For the text-containing cell, return its midpoint in [X, Y] coordinate format. 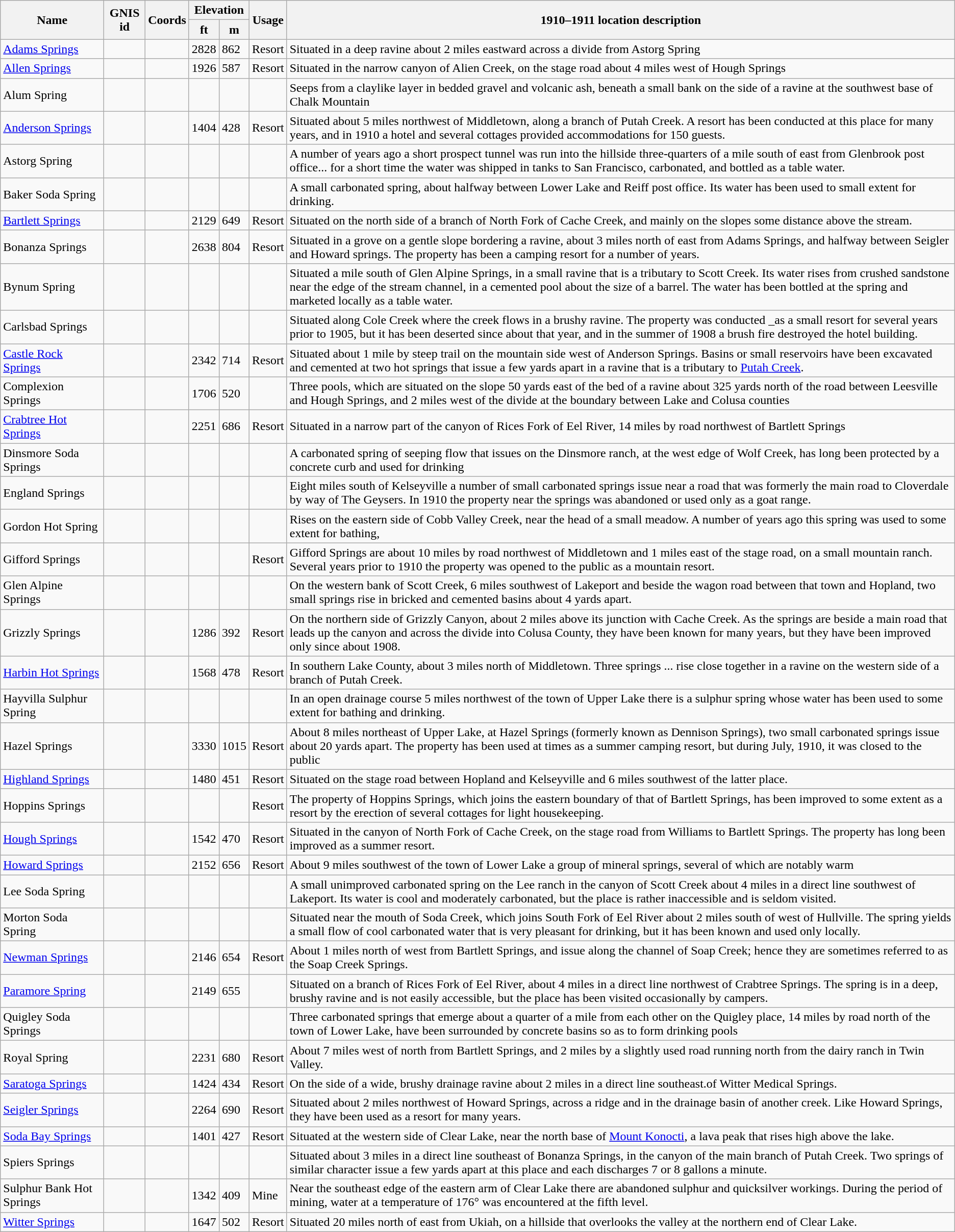
451 [234, 779]
Crabtree Hot Springs [52, 426]
On the side of a wide, brushy drainage ravine about 2 miles in a direct line southeast.of Witter Medical Springs. [620, 1084]
427 [234, 1136]
Allen Springs [52, 68]
Situated in a deep ravine about 2 miles eastward across a divide from Astorg Spring [620, 49]
Hazel Springs [52, 746]
428 [234, 128]
1480 [204, 779]
Gordon Hot Spring [52, 526]
Situated on the stage road between Hopland and Kelseyville and 6 miles southwest of the latter place. [620, 779]
2129 [204, 220]
Bynum Spring [52, 287]
1404 [204, 128]
502 [234, 1222]
Morton Soda Spring [52, 924]
470 [234, 839]
Anderson Springs [52, 128]
Paramore Spring [52, 991]
England Springs [52, 493]
1706 [204, 394]
2152 [204, 865]
Saratoga Springs [52, 1084]
1286 [204, 633]
1424 [204, 1084]
Witter Springs [52, 1222]
392 [234, 633]
ft [204, 30]
Seigler Springs [52, 1110]
3330 [204, 746]
654 [234, 958]
520 [234, 394]
2828 [204, 49]
Usage [268, 20]
Glen Alpine Springs [52, 593]
Lee Soda Spring [52, 891]
Hayvilla Sulphur Spring [52, 706]
Situated in a narrow part of the canyon of Rices Fork of Eel River, 14 miles by road northwest of Bartlett Springs [620, 426]
Newman Springs [52, 958]
Royal Spring [52, 1057]
714 [234, 360]
1542 [204, 839]
656 [234, 865]
Harbin Hot Springs [52, 672]
Situated on the north side of a branch of North Fork of Cache Creek, and mainly on the slopes some distance above the stream. [620, 220]
587 [234, 68]
686 [234, 426]
1015 [234, 746]
Hough Springs [52, 839]
Baker Soda Spring [52, 194]
Hoppins Springs [52, 805]
GNIS id [124, 20]
Mine [268, 1196]
655 [234, 991]
478 [234, 672]
2264 [204, 1110]
2342 [204, 360]
Bonanza Springs [52, 247]
1401 [204, 1136]
Situated 20 miles north of east from Ukiah, on a hillside that overlooks the valley at the northern end of Clear Lake. [620, 1222]
434 [234, 1084]
649 [234, 220]
Soda Bay Springs [52, 1136]
Grizzly Springs [52, 633]
Spiers Springs [52, 1162]
862 [234, 49]
1342 [204, 1196]
2149 [204, 991]
2146 [204, 958]
Sulphur Bank Hot Springs [52, 1196]
409 [234, 1196]
Name [52, 20]
1568 [204, 672]
Dinsmore Soda Springs [52, 460]
Quigley Soda Springs [52, 1024]
Seeps from a claylike layer in bedded gravel and volcanic ash, beneath a small bank on the side of a ravine at the southwest base of Chalk Mountain [620, 95]
804 [234, 247]
Bartlett Springs [52, 220]
2638 [204, 247]
A small carbonated spring, about halfway between Lower Lake and Reiff post office. Its water has been used to small extent for drinking. [620, 194]
1926 [204, 68]
680 [234, 1057]
Complexion Springs [52, 394]
2231 [204, 1057]
Adams Springs [52, 49]
Carlsbad Springs [52, 326]
690 [234, 1110]
About 7 miles west of north from Bartlett Springs, and 2 miles by a slightly used road running north from the dairy ranch in Twin Valley. [620, 1057]
Highland Springs [52, 779]
Howard Springs [52, 865]
Elevation [219, 10]
Gifford Springs [52, 559]
1647 [204, 1222]
Situated in the narrow canyon of Alien Creek, on the stage road about 4 miles west of Hough Springs [620, 68]
m [234, 30]
Castle Rock Springs [52, 360]
About 9 miles southwest of the town of Lower Lake a group of mineral springs, several of which are notably warm [620, 865]
Situated at the western side of Clear Lake, near the north base of Mount Konocti, a lava peak that rises high above the lake. [620, 1136]
1910–1911 location description [620, 20]
Coords [167, 20]
2251 [204, 426]
Alum Spring [52, 95]
Astorg Spring [52, 161]
